Return the [x, y] coordinate for the center point of the cell that contains the specified text.  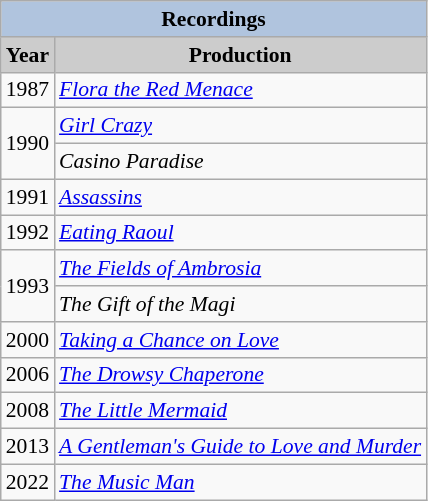
Flora the Red Menace [240, 90]
Recordings [214, 19]
1987 [28, 90]
2008 [28, 411]
The Drowsy Chaperone [240, 375]
2000 [28, 340]
Year [28, 55]
Girl Crazy [240, 126]
Taking a Chance on Love [240, 340]
2006 [28, 375]
Assassins [240, 197]
A Gentleman's Guide to Love and Murder [240, 447]
The Fields of Ambrosia [240, 269]
The Little Mermaid [240, 411]
Casino Paradise [240, 162]
1991 [28, 197]
Production [240, 55]
1990 [28, 144]
The Music Man [240, 482]
2013 [28, 447]
1993 [28, 286]
Eating Raoul [240, 233]
1992 [28, 233]
2022 [28, 482]
The Gift of the Magi [240, 304]
